Pinpoint the cell where the given text exists, returning its (x, y) midpoint coordinate. 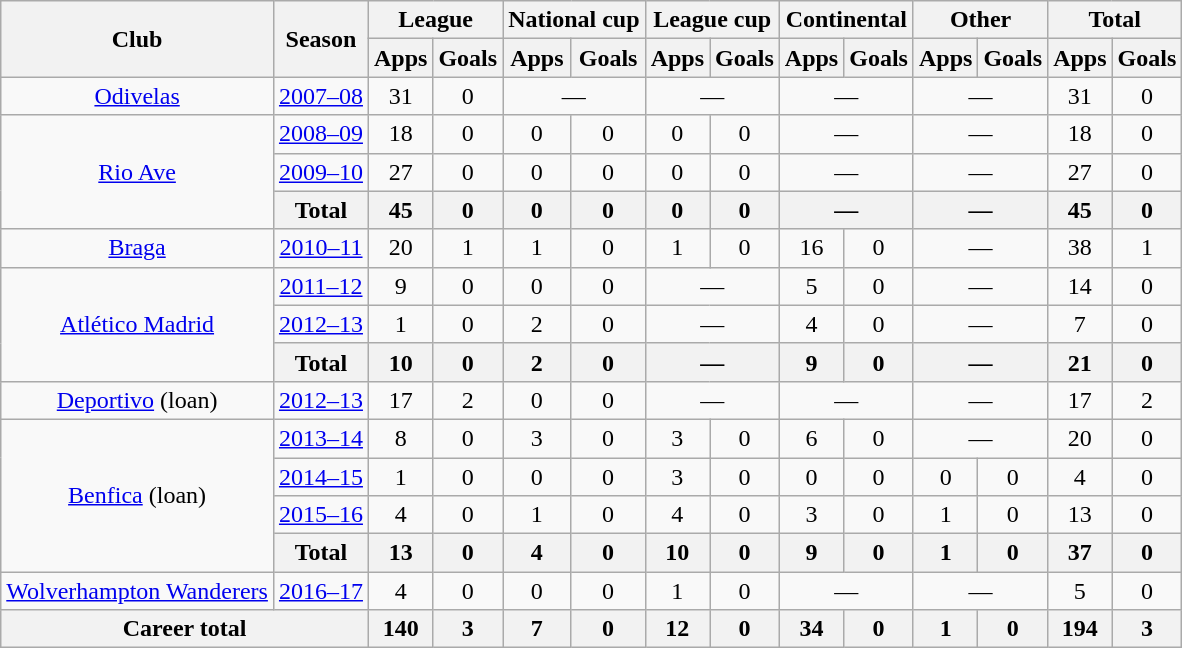
Other (980, 20)
37 (1080, 553)
Season (320, 39)
34 (811, 629)
2013–14 (320, 438)
2009–10 (320, 172)
2010–11 (320, 248)
League cup (712, 20)
2014–15 (320, 477)
Braga (138, 248)
2016–17 (320, 591)
Deportivo (loan) (138, 400)
16 (811, 248)
Club (138, 39)
National cup (574, 20)
Career total (185, 629)
League (435, 20)
Atlético Madrid (138, 324)
140 (400, 629)
Continental (846, 20)
Rio Ave (138, 172)
194 (1080, 629)
Wolverhampton Wanderers (138, 591)
Benfica (loan) (138, 495)
38 (1080, 248)
2015–16 (320, 515)
2011–12 (320, 286)
21 (1080, 362)
14 (1080, 286)
8 (400, 438)
Odivelas (138, 96)
12 (677, 629)
2008–09 (320, 134)
6 (811, 438)
2007–08 (320, 96)
